Output the [x, y] coordinate of the center of the cell containing the given text.  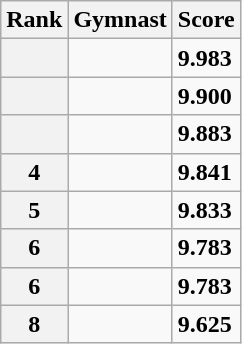
Score [206, 20]
9.983 [206, 58]
Gymnast [120, 20]
8 [34, 324]
9.625 [206, 324]
9.833 [206, 210]
5 [34, 210]
9.900 [206, 96]
9.841 [206, 172]
9.883 [206, 134]
4 [34, 172]
Rank [34, 20]
